Scan for the cell matching the given text and deliver its [x, y] coordinate at center. 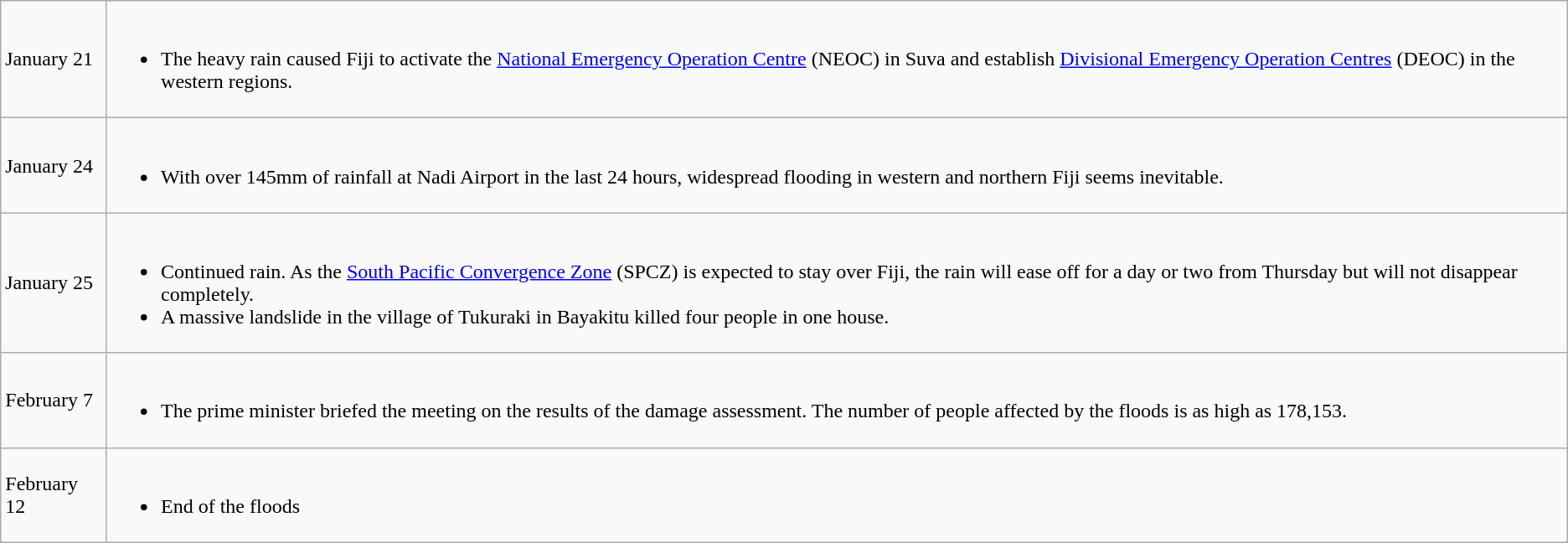
February 12 [54, 494]
End of the floods [838, 494]
With over 145mm of rainfall at Nadi Airport in the last 24 hours, widespread flooding in western and northern Fiji seems inevitable. [838, 166]
January 25 [54, 283]
February 7 [54, 401]
The prime minister briefed the meeting on the results of the damage assessment. The number of people affected by the floods is as high as 178,153. [838, 401]
January 24 [54, 166]
January 21 [54, 59]
